Extract the [X, Y] coordinate from the center of the cell holding the provided text.  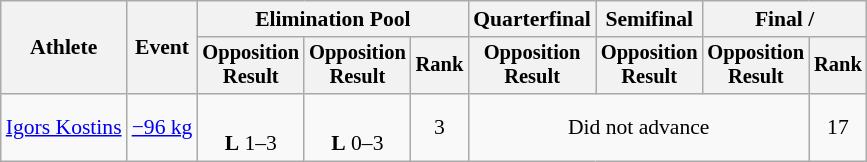
Event [162, 48]
−96 kg [162, 128]
L 0–3 [358, 128]
Igors Kostins [64, 128]
Quarterfinal [532, 19]
Final / [784, 19]
Did not advance [638, 128]
3 [440, 128]
Semifinal [650, 19]
L 1–3 [250, 128]
Elimination Pool [332, 19]
Athlete [64, 48]
17 [838, 128]
